Identify which cell holds the provided text, then report its [x, y] central coordinate. 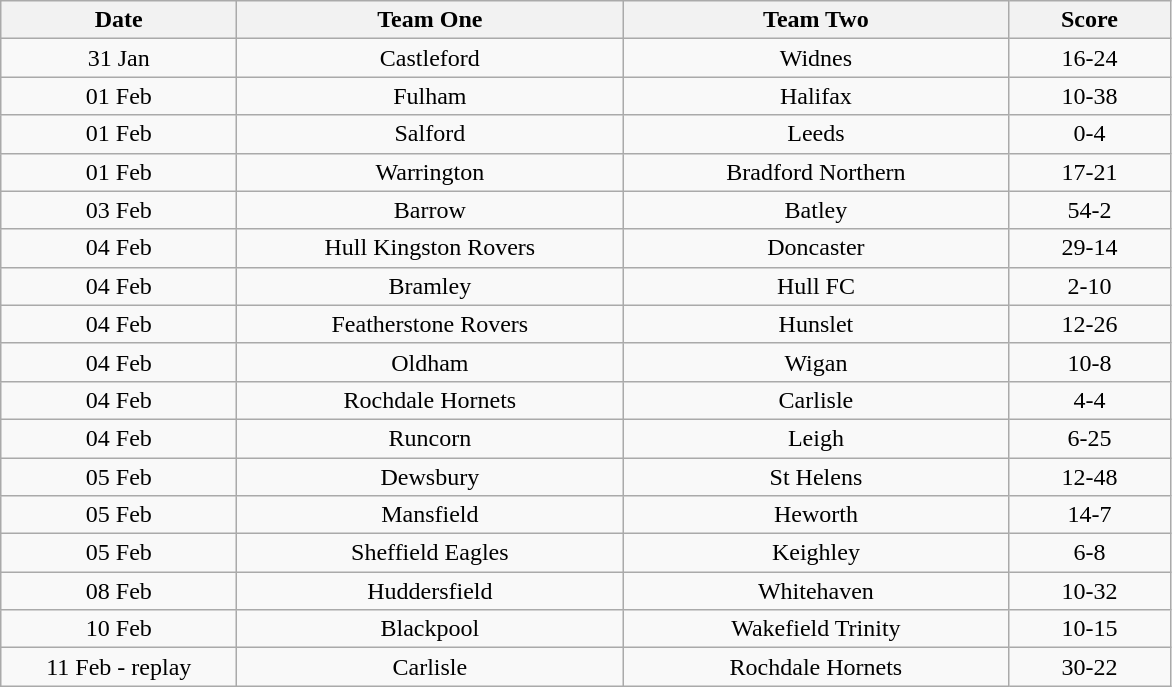
54-2 [1090, 210]
Fulham [430, 96]
St Helens [816, 477]
Bramley [430, 286]
Oldham [430, 362]
Heworth [816, 515]
Leeds [816, 134]
12-48 [1090, 477]
4-4 [1090, 400]
10-15 [1090, 629]
Doncaster [816, 248]
Mansfield [430, 515]
31 Jan [119, 58]
10 Feb [119, 629]
Featherstone Rovers [430, 324]
6-8 [1090, 553]
17-21 [1090, 172]
29-14 [1090, 248]
Dewsbury [430, 477]
Wigan [816, 362]
Halifax [816, 96]
14-7 [1090, 515]
Score [1090, 20]
Hull FC [816, 286]
11 Feb - replay [119, 667]
Team Two [816, 20]
03 Feb [119, 210]
12-26 [1090, 324]
30-22 [1090, 667]
Team One [430, 20]
Leigh [816, 438]
Salford [430, 134]
Bradford Northern [816, 172]
6-25 [1090, 438]
Hull Kingston Rovers [430, 248]
Barrow [430, 210]
2-10 [1090, 286]
Keighley [816, 553]
10-8 [1090, 362]
Huddersfield [430, 591]
10-32 [1090, 591]
Blackpool [430, 629]
Batley [816, 210]
10-38 [1090, 96]
Whitehaven [816, 591]
Widnes [816, 58]
Sheffield Eagles [430, 553]
Warrington [430, 172]
Runcorn [430, 438]
Castleford [430, 58]
16-24 [1090, 58]
08 Feb [119, 591]
Date [119, 20]
0-4 [1090, 134]
Hunslet [816, 324]
Wakefield Trinity [816, 629]
